Scan for the cell matching the given text and deliver its (x, y) coordinate at center. 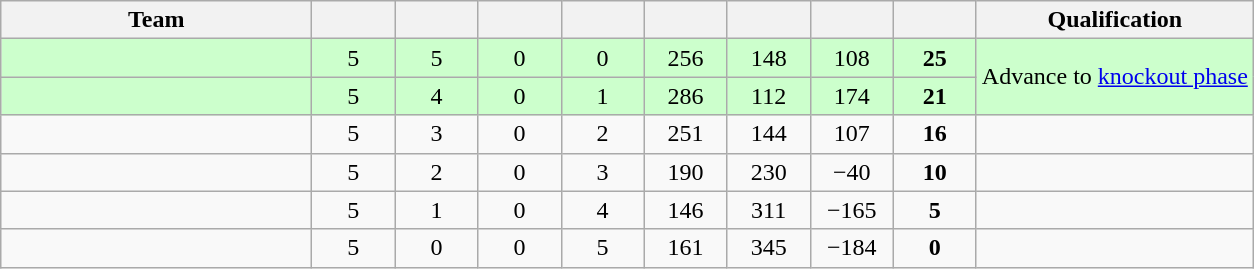
311 (768, 210)
108 (852, 58)
256 (686, 58)
144 (768, 134)
112 (768, 96)
107 (852, 134)
148 (768, 58)
146 (686, 210)
25 (934, 58)
−165 (852, 210)
Advance to knockout phase (1114, 77)
230 (768, 172)
Qualification (1114, 20)
21 (934, 96)
−40 (852, 172)
16 (934, 134)
286 (686, 96)
174 (852, 96)
190 (686, 172)
−184 (852, 248)
10 (934, 172)
Team (156, 20)
251 (686, 134)
161 (686, 248)
345 (768, 248)
